Extract the [x, y] coordinate from the center of the cell holding the provided text.  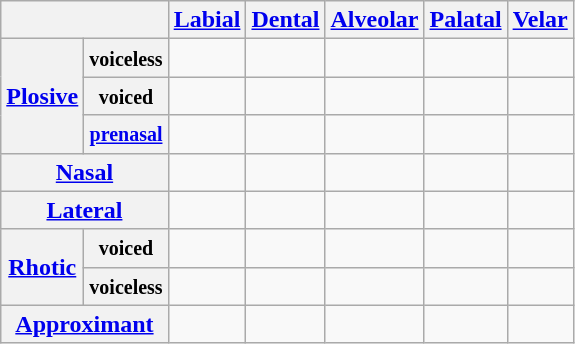
Palatal [466, 20]
Approximant [84, 324]
Rhotic [42, 267]
Alveolar [374, 20]
Lateral [84, 210]
Labial [207, 20]
Velar [540, 20]
Dental [286, 20]
Nasal [84, 172]
prenasal [126, 134]
Plosive [42, 96]
